Provide the [x, y] coordinate of the cell's center where the given text is located.  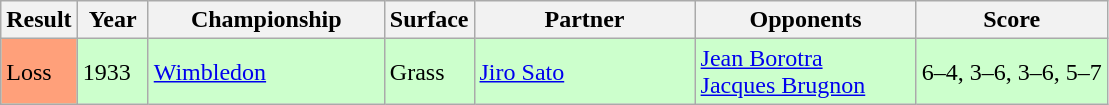
Jean Borotra Jacques Brugnon [806, 72]
Partner [584, 20]
Loss [39, 72]
Surface [429, 20]
Wimbledon [266, 72]
Opponents [806, 20]
Grass [429, 72]
1933 [112, 72]
Championship [266, 20]
Jiro Sato [584, 72]
Year [112, 20]
Result [39, 20]
6–4, 3–6, 3–6, 5–7 [1012, 72]
Score [1012, 20]
